Search for the cell housing the specified text and yield its (x, y) center coordinate. 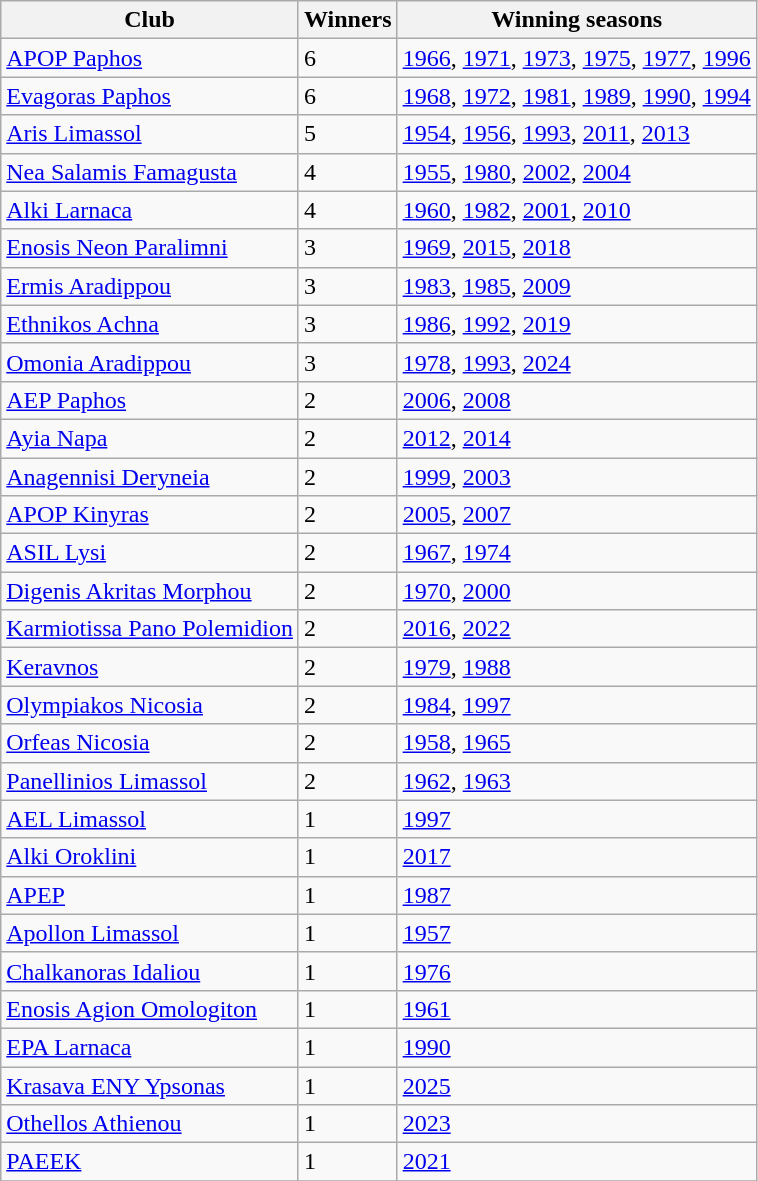
APEP (150, 895)
Ermis Aradippou (150, 286)
1955, 1980, 2002, 2004 (576, 172)
1958, 1965 (576, 743)
2016, 2022 (576, 629)
Digenis Akritas Morphou (150, 591)
Alki Larnaca (150, 210)
APOP Kinyras (150, 515)
1969, 2015, 2018 (576, 248)
1967, 1974 (576, 553)
2021 (576, 1162)
Winning seasons (576, 20)
1966, 1971, 1973, 1975, 1977, 1996 (576, 58)
1990 (576, 1047)
Apollon Limassol (150, 933)
1978, 1993, 2024 (576, 362)
2017 (576, 857)
AEP Paphos (150, 400)
Olympiakos Nicosia (150, 705)
Chalkanoras Idaliou (150, 971)
Alki Oroklini (150, 857)
Krasava ENY Ypsonas (150, 1085)
1968, 1972, 1981, 1989, 1990, 1994 (576, 96)
Nea Salamis Famagusta (150, 172)
Panellinios Limassol (150, 781)
ASIL Lysi (150, 553)
2025 (576, 1085)
1997 (576, 819)
2023 (576, 1124)
1987 (576, 895)
1976 (576, 971)
2005, 2007 (576, 515)
Ayia Napa (150, 438)
PAEEK (150, 1162)
Ethnikos Achna (150, 324)
1954, 1956, 1993, 2011, 2013 (576, 134)
1986, 1992, 2019 (576, 324)
1957 (576, 933)
1984, 1997 (576, 705)
1961 (576, 1009)
1999, 2003 (576, 477)
Enosis Agion Omologiton (150, 1009)
AEL Limassol (150, 819)
1983, 1985, 2009 (576, 286)
Aris Limassol (150, 134)
2006, 2008 (576, 400)
1970, 2000 (576, 591)
Winners (348, 20)
Enosis Neon Paralimni (150, 248)
Karmiotissa Pano Polemidion (150, 629)
Anagennisi Deryneia (150, 477)
EPA Larnaca (150, 1047)
1962, 1963 (576, 781)
2012, 2014 (576, 438)
APOP Paphos (150, 58)
Club (150, 20)
Omonia Aradippou (150, 362)
Othellos Athienou (150, 1124)
Orfeas Nicosia (150, 743)
Keravnos (150, 667)
1960, 1982, 2001, 2010 (576, 210)
1979, 1988 (576, 667)
5 (348, 134)
Evagoras Paphos (150, 96)
